Extract the [x, y] coordinate from the center of the cell holding the provided text.  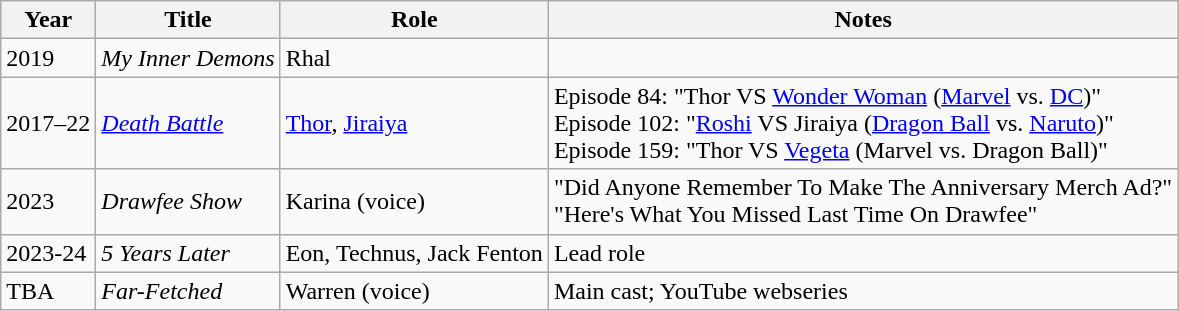
Rhal [414, 58]
Eon, Technus, Jack Fenton [414, 253]
Notes [862, 20]
Far-Fetched [188, 291]
5 Years Later [188, 253]
Karina (voice) [414, 202]
Year [48, 20]
"Did Anyone Remember To Make The Anniversary Merch Ad?""Here's What You Missed Last Time On Drawfee" [862, 202]
My Inner Demons [188, 58]
2019 [48, 58]
2023 [48, 202]
2023-24 [48, 253]
Lead role [862, 253]
Thor, Jiraiya [414, 123]
TBA [48, 291]
Death Battle [188, 123]
Title [188, 20]
Warren (voice) [414, 291]
Drawfee Show [188, 202]
Main cast; YouTube webseries [862, 291]
Role [414, 20]
2017–22 [48, 123]
